Search for the cell housing the specified text and yield its (x, y) center coordinate. 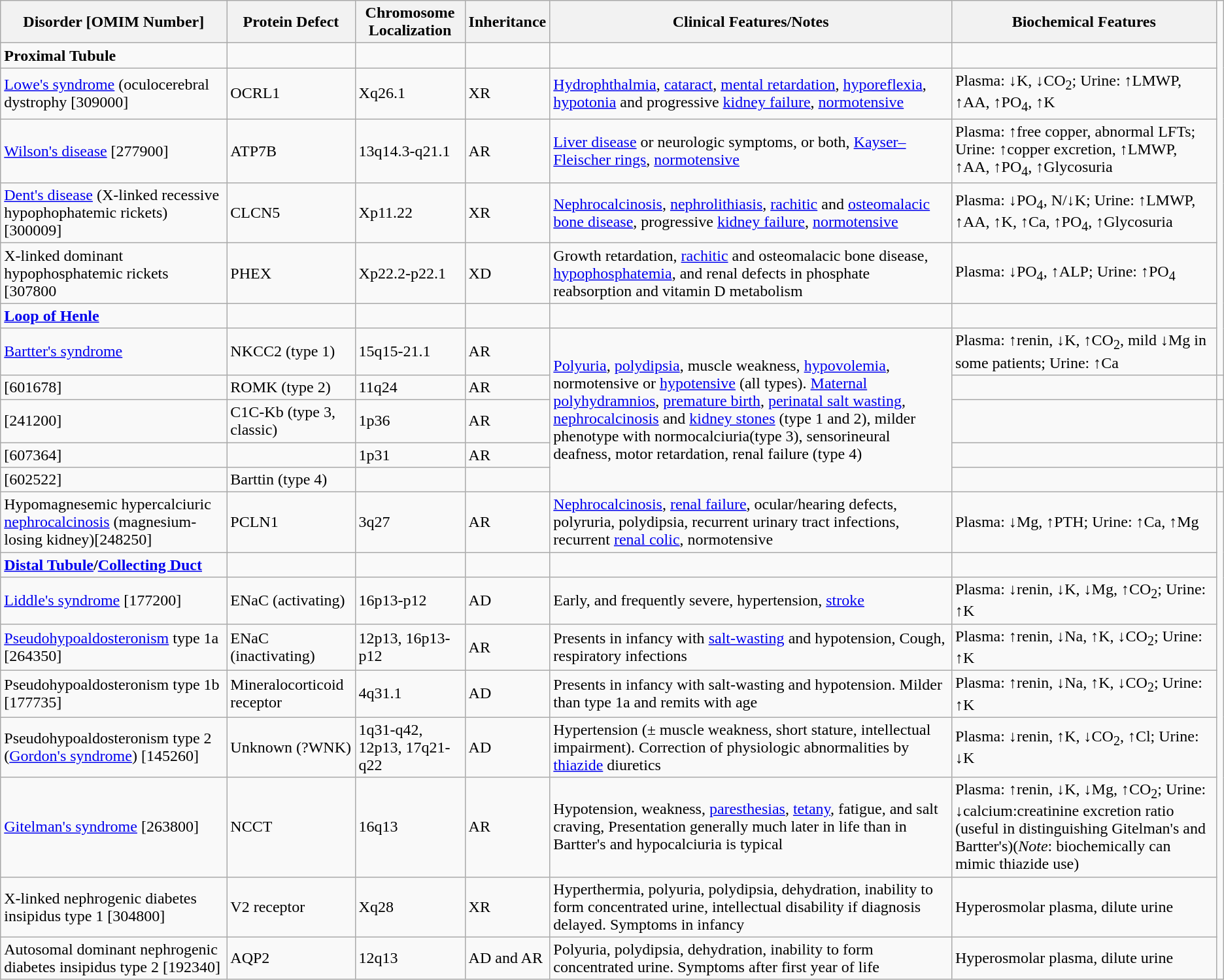
ENaC (inactivating) (291, 647)
Plasma: ↓PO4, N/↓K; Urine: ↑LMWP, ↑AA, ↑K, ↑Ca, ↑PO4, ↑Glycosuria (1084, 213)
12q13 (410, 958)
Disorder [OMIM Number] (114, 22)
Presents in infancy with salt-wasting and hypotension. Milder than type 1a and remits with age (751, 693)
Unknown (?WNK) (291, 747)
Nephrocalcinosis, nephrolithiasis, rachitic and osteomalacic bone disease, progressive kidney failure, normotensive (751, 213)
[607364] (114, 454)
X-linked dominant hypophosphatemic rickets [307800 (114, 273)
Presents in infancy with salt-wasting and hypotension, Cough, respiratory infections (751, 647)
4q31.1 (410, 693)
Clinical Features/Notes (751, 22)
Xq28 (410, 907)
Chromosome Localization (410, 22)
Liddle's syndrome [177200] (114, 600)
Xp22.2-p22.1 (410, 273)
X-linked nephrogenic diabetes insipidus type 1 [304800] (114, 907)
NKCC2 (type 1) (291, 352)
C1C-Kb (type 3, classic) (291, 421)
Plasma: ↓K, ↓CO2; Urine: ↑LMWP, ↑AA, ↑PO4, ↑K (1084, 93)
11q24 (410, 387)
Dent's disease (X-linked recessive hypophophatemic rickets)[300009] (114, 213)
1p36 (410, 421)
15q15-21.1 (410, 352)
ENaC (activating) (291, 600)
Hypertension (± muscle weakness, short stature, intellectual impairment). Correction of physiologic abnormalities by thiazide diuretics (751, 747)
PHEX (291, 273)
[602522] (114, 480)
1p31 (410, 454)
16p13-p12 (410, 600)
Barttin (type 4) (291, 480)
Xp11.22 (410, 213)
Proximal Tubule (114, 56)
Plasma: ↓renin, ↑K, ↓CO2, ↑Cl; Urine: ↓K (1084, 747)
Wilson's disease [277900] (114, 151)
Plasma: ↓renin, ↓K, ↓Mg, ↑CO2; Urine: ↑K (1084, 600)
Plasma: ↑renin, ↓K, ↑CO2, mild ↓Mg in some patients; Urine: ↑Ca (1084, 352)
Autosomal dominant nephrogenic diabetes insipidus type 2 [192340] (114, 958)
12p13, 16p13-p12 (410, 647)
ROMK (type 2) (291, 387)
Hypomagnesemic hypercalciuric nephrocalcinosis (magnesium-losing kidney)[248250] (114, 522)
Inheritance (507, 22)
Plasma: ↑free copper, abnormal LFTs; Urine: ↑copper excretion, ↑LMWP, ↑AA, ↑PO4, ↑Glycosuria (1084, 151)
Liver disease or neurologic symptoms, or both, Kayser–Fleischer rings, normotensive (751, 151)
Hydrophthalmia, cataract, mental retardation, hyporeflexia, hypotonia and progressive kidney failure, normotensive (751, 93)
Plasma: ↓Mg, ↑PTH; Urine: ↑Ca, ↑Mg (1084, 522)
ATP7B (291, 151)
NCCT (291, 827)
Plasma: ↓PO4, ↑ALP; Urine: ↑PO4 (1084, 273)
16q13 (410, 827)
Growth retardation, rachitic and osteomalacic bone disease, hypophosphatemia, and renal defects in phosphate reabsorption and vitamin D metabolism (751, 273)
3q27 (410, 522)
[241200] (114, 421)
Gitelman's syndrome [263800] (114, 827)
AQP2 (291, 958)
Xq26.1 (410, 93)
Pseudohypoaldosteronism type 1b [177735] (114, 693)
Bartter's syndrome (114, 352)
Pseudohypoaldosteronism type 2 (Gordon's syndrome) [145260] (114, 747)
AD and AR (507, 958)
Biochemical Features (1084, 22)
13q14.3-q21.1 (410, 151)
[601678] (114, 387)
Lowe's syndrome (oculocerebral dystrophy [309000] (114, 93)
Loop of Henle (114, 316)
Distal Tubule/Collecting Duct (114, 565)
CLCN5 (291, 213)
Mineralocorticoid receptor (291, 693)
Protein Defect (291, 22)
Pseudohypoaldosteronism type 1a [264350] (114, 647)
Early, and frequently severe, hypertension, stroke (751, 600)
V2 receptor (291, 907)
OCRL1 (291, 93)
XD (507, 273)
PCLN1 (291, 522)
1q31-q42, 12p13, 17q21-q22 (410, 747)
Polyuria, polydipsia, dehydration, inability to form concentrated urine. Symptoms after first year of life (751, 958)
